Locate the cell with the specified text and output its (x, y) center coordinate. 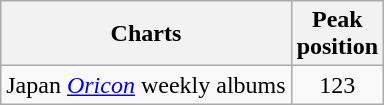
123 (337, 85)
Japan Oricon weekly albums (146, 85)
Peakposition (337, 34)
Charts (146, 34)
